Capture the cell that displays the provided text and extract its (x, y) central coordinate. 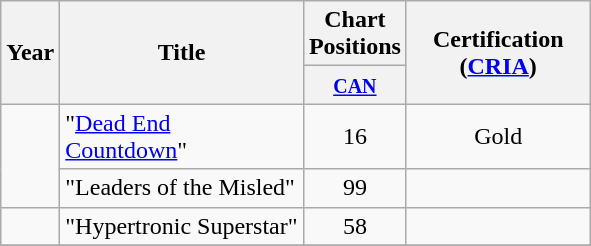
ChartPositions (354, 34)
"Leaders of the Misled" (182, 188)
Gold (498, 136)
"Dead End Countdown" (182, 136)
"Hypertronic Superstar" (182, 226)
Certification(CRIA) (498, 52)
99 (354, 188)
58 (354, 226)
CAN (354, 85)
Title (182, 52)
Year (30, 52)
16 (354, 136)
